Determine the (x, y) coordinate at the center of the cell enclosing the given text.  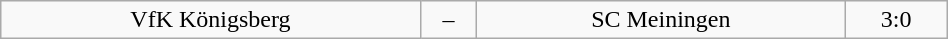
– (448, 20)
VfK Königsberg (210, 20)
3:0 (896, 20)
SC Meiningen (661, 20)
